Output the (x, y) coordinate of the center of the cell containing the given text.  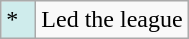
* (18, 20)
Led the league (112, 20)
